Determine the [X, Y] coordinate at the center of the cell enclosing the given text.  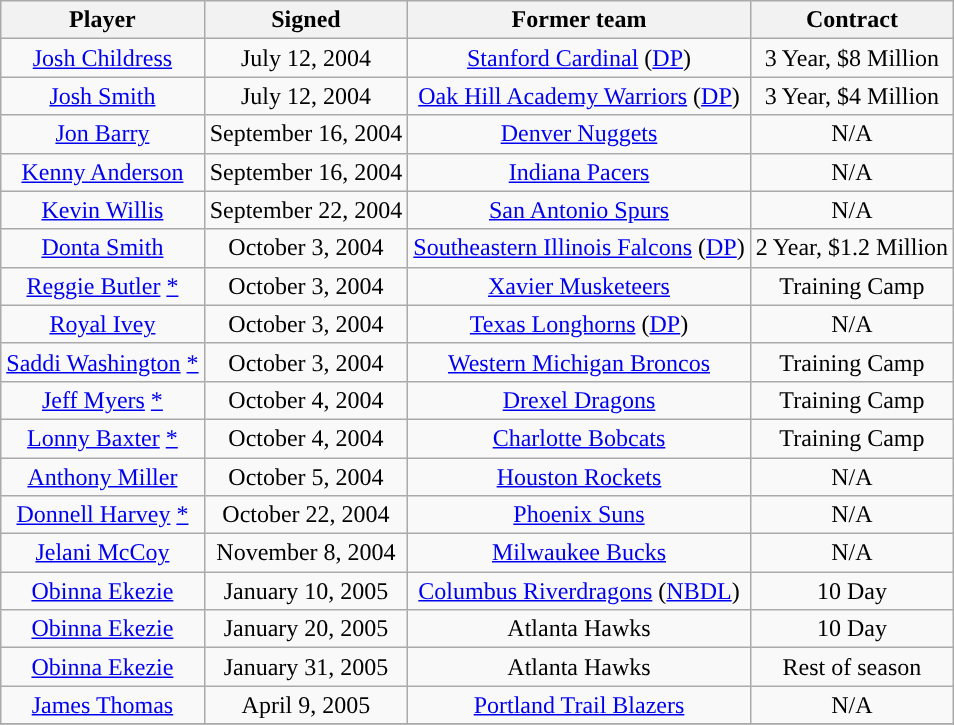
September 22, 2004 [306, 210]
Texas Longhorns (DP) [579, 324]
Jeff Myers * [102, 400]
Royal Ivey [102, 324]
James Thomas [102, 705]
Jon Barry [102, 134]
Southeastern Illinois Falcons (DP) [579, 248]
3 Year, $4 Million [852, 96]
Stanford Cardinal (DP) [579, 58]
Kenny Anderson [102, 172]
Donta Smith [102, 248]
Xavier Musketeers [579, 286]
April 9, 2005 [306, 705]
Donnell Harvey * [102, 515]
Signed [306, 20]
Indiana Pacers [579, 172]
Contract [852, 20]
Western Michigan Broncos [579, 362]
Houston Rockets [579, 477]
Rest of season [852, 667]
Portland Trail Blazers [579, 705]
Reggie Butler * [102, 286]
San Antonio Spurs [579, 210]
Oak Hill Academy Warriors (DP) [579, 96]
Jelani McCoy [102, 553]
Josh Childress [102, 58]
January 10, 2005 [306, 591]
January 20, 2005 [306, 629]
Charlotte Bobcats [579, 438]
January 31, 2005 [306, 667]
Saddi Washington * [102, 362]
Anthony Miller [102, 477]
Kevin Willis [102, 210]
3 Year, $8 Million [852, 58]
Milwaukee Bucks [579, 553]
Phoenix Suns [579, 515]
Columbus Riverdragons (NBDL) [579, 591]
Former team [579, 20]
2 Year, $1.2 Million [852, 248]
Player [102, 20]
Lonny Baxter * [102, 438]
October 22, 2004 [306, 515]
Denver Nuggets [579, 134]
October 5, 2004 [306, 477]
Josh Smith [102, 96]
Drexel Dragons [579, 400]
November 8, 2004 [306, 553]
